Search for the cell housing the specified text and yield its [x, y] center coordinate. 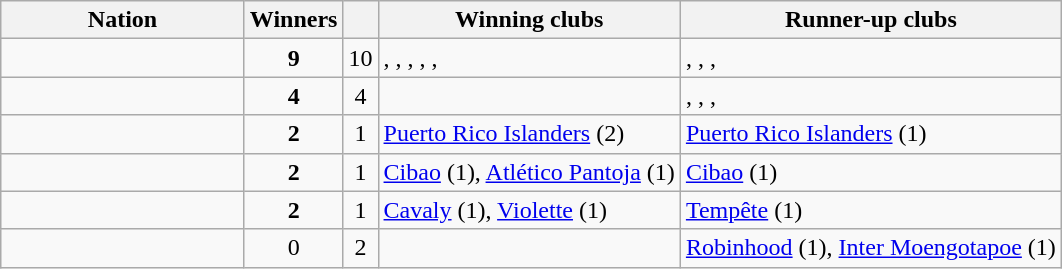
9 [294, 58]
Winning clubs [529, 20]
Nation [123, 20]
Runner-up clubs [870, 20]
10 [360, 58]
Tempête (1) [870, 210]
Puerto Rico Islanders (2) [529, 134]
, , , , , [529, 58]
0 [294, 248]
Cibao (1), Atlético Pantoja (1) [529, 172]
Winners [294, 20]
Puerto Rico Islanders (1) [870, 134]
Cavaly (1), Violette (1) [529, 210]
Cibao (1) [870, 172]
Robinhood (1), Inter Moengotapoe (1) [870, 248]
